Scan for the cell matching the given text and deliver its (x, y) coordinate at center. 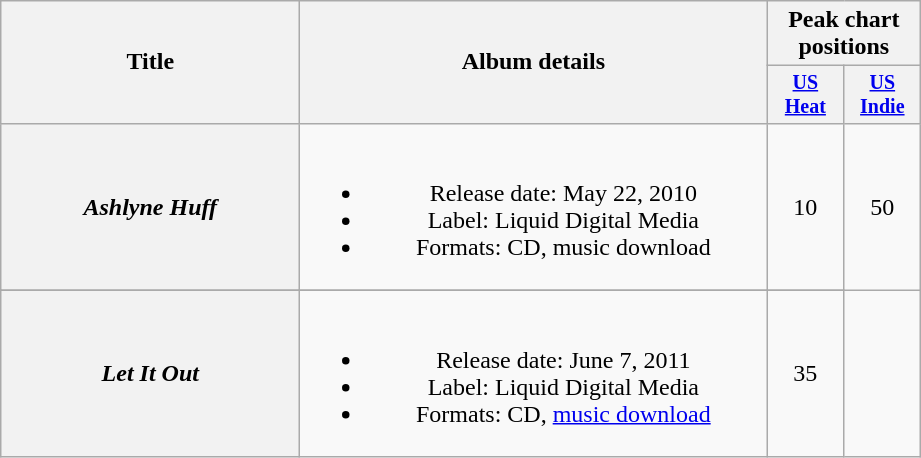
Let It Out (150, 374)
Album details (534, 62)
10 (806, 206)
Ashlyne Huff (150, 206)
Release date: June 7, 2011Label: Liquid Digital MediaFormats: CD, music download (534, 374)
35 (806, 374)
USIndie (882, 94)
Peak chartpositions (844, 34)
Release date: May 22, 2010Label: Liquid Digital MediaFormats: CD, music download (534, 206)
USHeat (806, 94)
50 (882, 206)
Title (150, 62)
